Scan for the cell matching the given text and deliver its (X, Y) coordinate at center. 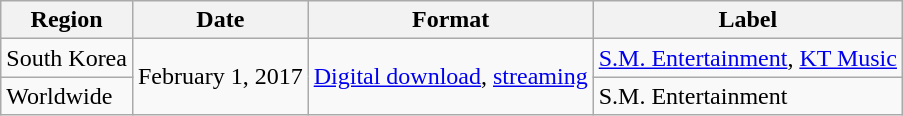
February 1, 2017 (220, 77)
Label (748, 20)
S.M. Entertainment, KT Music (748, 58)
South Korea (67, 58)
Region (67, 20)
Worldwide (67, 96)
S.M. Entertainment (748, 96)
Format (450, 20)
Date (220, 20)
Digital download, streaming (450, 77)
